Detect which cell encompasses the target text, then output its (x, y) center coordinate. 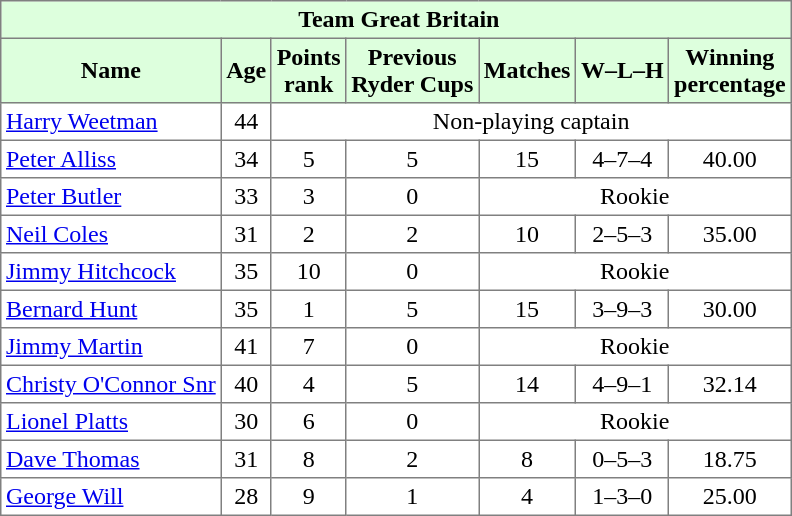
Team Great Britain (396, 20)
4–7–4 (622, 159)
30 (246, 422)
Non-playing captain (530, 122)
7 (308, 347)
40.00 (730, 159)
33 (246, 197)
Name (111, 70)
Lionel Platts (111, 422)
3 (308, 197)
George Will (111, 497)
Age (246, 70)
9 (308, 497)
Dave Thomas (111, 459)
2–5–3 (622, 234)
Winningpercentage (730, 70)
6 (308, 422)
41 (246, 347)
25.00 (730, 497)
Jimmy Martin (111, 347)
4–9–1 (622, 384)
40 (246, 384)
30.00 (730, 309)
34 (246, 159)
Pointsrank (308, 70)
35.00 (730, 234)
W–L–H (622, 70)
1–3–0 (622, 497)
14 (526, 384)
3–9–3 (622, 309)
Matches (526, 70)
Bernard Hunt (111, 309)
Harry Weetman (111, 122)
Christy O'Connor Snr (111, 384)
Peter Butler (111, 197)
28 (246, 497)
0–5–3 (622, 459)
Peter Alliss (111, 159)
18.75 (730, 459)
32.14 (730, 384)
Jimmy Hitchcock (111, 272)
PreviousRyder Cups (412, 70)
44 (246, 122)
Neil Coles (111, 234)
